Provide the [x, y] coordinate of the cell's center where the given text is located.  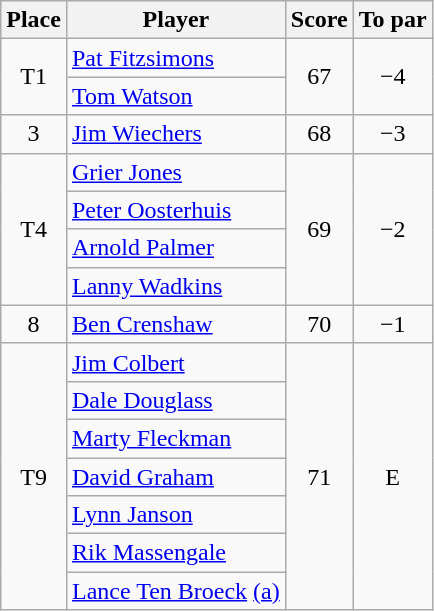
Pat Fitzsimons [176, 58]
David Graham [176, 477]
−1 [392, 324]
67 [319, 77]
To par [392, 20]
Lynn Janson [176, 515]
Lance Ten Broeck (a) [176, 591]
Rik Massengale [176, 553]
T4 [34, 229]
Place [34, 20]
69 [319, 229]
−4 [392, 77]
T9 [34, 476]
Player [176, 20]
−3 [392, 134]
68 [319, 134]
71 [319, 476]
Marty Fleckman [176, 438]
Score [319, 20]
Grier Jones [176, 172]
E [392, 476]
3 [34, 134]
T1 [34, 77]
Jim Colbert [176, 362]
−2 [392, 229]
Arnold Palmer [176, 248]
Lanny Wadkins [176, 286]
70 [319, 324]
Peter Oosterhuis [176, 210]
Dale Douglass [176, 400]
Jim Wiechers [176, 134]
Ben Crenshaw [176, 324]
8 [34, 324]
Tom Watson [176, 96]
